Return the (X, Y) coordinate for the center point of the cell that contains the specified text.  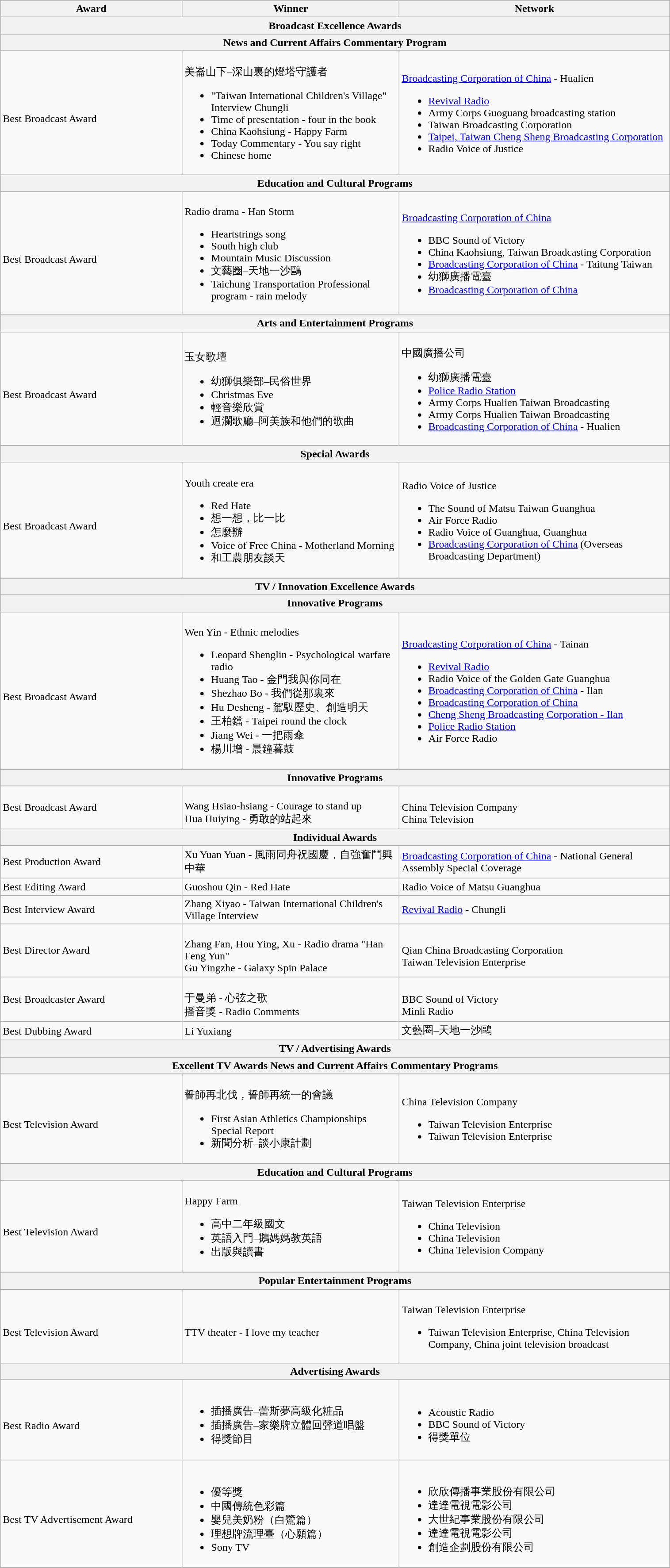
Best Broadcaster Award (91, 999)
News and Current Affairs Commentary Program (335, 42)
Best Editing Award (91, 887)
Happy Farm高中二年級國文英語入門–鵝媽媽教英語出版與讀書 (291, 1227)
Individual Awards (335, 837)
China Television CompanyTaiwan Television EnterpriseTaiwan Television Enterprise (534, 1119)
BBC Sound of Victory Minli Radio (534, 999)
文藝圈–天地一沙鷗 (534, 1031)
Arts and Entertainment Programs (335, 323)
Special Awards (335, 454)
Youth create eraRed Hate想一想，比一比怎麼辦Voice of Free China - Motherland Morning和工農朋友談天 (291, 520)
Zhang Fan, Hou Ying, Xu - Radio drama "Han Feng Yun" Gu Yingzhe - Galaxy Spin Palace (291, 950)
Best Director Award (91, 950)
優等獎中國傳統色彩篇嬰兒美奶粉（白鷺篇）理想牌流理臺（心願篇）Sony TV (291, 1514)
TV / Innovation Excellence Awards (335, 587)
誓師再北伐，誓師再統一的會議First Asian Athletics Championships Special Report新聞分析–談小康計劃 (291, 1119)
插播廣告–蕾斯夢高級化粧品插播廣告–家樂牌立體回聲道唱盤得獎節目 (291, 1420)
Best TV Advertisement Award (91, 1514)
Guoshou Qin - Red Hate (291, 887)
Popular Entertainment Programs (335, 1280)
Best Dubbing Award (91, 1031)
Best Production Award (91, 862)
Best Interview Award (91, 909)
China Television Company China Television (534, 808)
Broadcast Excellence Awards (335, 26)
Network (534, 9)
Acoustic RadioBBC Sound of Victory得獎單位 (534, 1420)
Qian China Broadcasting Corporation Taiwan Television Enterprise (534, 950)
Best Radio Award (91, 1420)
Taiwan Television EnterpriseChina TelevisionChina TelevisionChina Television Company (534, 1227)
Wang Hsiao-hsiang - Courage to stand up Hua Huiying - 勇敢的站起來 (291, 808)
Winner (291, 9)
Xu Yuan Yuan - 風雨同舟祝國慶，自強奮鬥興中華 (291, 862)
Revival Radio - Chungli (534, 909)
Advertising Awards (335, 1372)
TTV theater - I love my teacher (291, 1326)
欣欣傳播事業股份有限公司達達電視電影公司大世紀事業股份有限公司達達電視電影公司創造企劃股份有限公司 (534, 1514)
Radio drama - Han StormHeartstrings songSouth high clubMountain Music Discussion文藝圈–天地一沙鷗Taichung Transportation Professional program - rain melody (291, 253)
于曼弟 - 心弦之歌 播音獎 - Radio Comments (291, 999)
Award (91, 9)
Zhang Xiyao - Taiwan International Children's Village Interview (291, 909)
玉女歌壇幼獅俱樂部–民俗世界Christmas Eve輕音樂欣賞迴瀾歌廳–阿美族和他們的歌曲 (291, 388)
Taiwan Television EnterpriseTaiwan Television Enterprise, China Television Company, China joint television broadcast (534, 1326)
Radio Voice of Matsu Guanghua (534, 887)
Broadcasting Corporation of China - National General Assembly Special Coverage (534, 862)
TV / Advertising Awards (335, 1049)
Li Yuxiang (291, 1031)
Excellent TV Awards News and Current Affairs Commentary Programs (335, 1066)
